Capture the cell that displays the provided text and extract its (x, y) central coordinate. 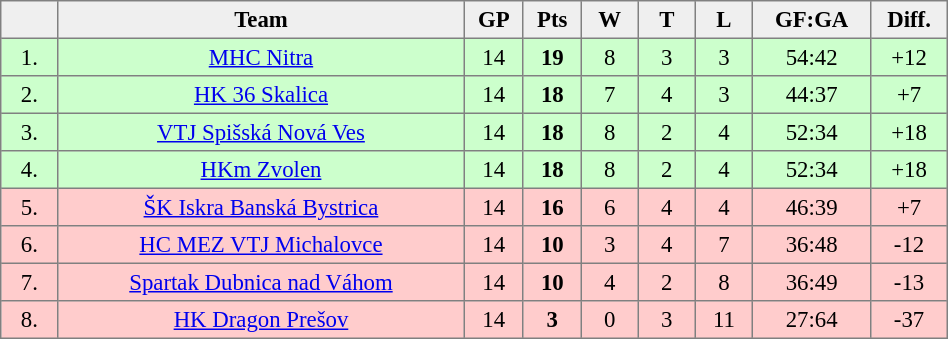
HK 36 Skalica (261, 95)
HKm Zvolen (261, 170)
3. (30, 132)
36:48 (811, 245)
VTJ Spišská Nová Ves (261, 132)
16 (552, 207)
7. (30, 282)
5. (30, 207)
Pts (552, 20)
36:49 (811, 282)
MHC Nitra (261, 57)
27:64 (811, 320)
HK Dragon Prešov (261, 320)
1. (30, 57)
0 (610, 320)
46:39 (811, 207)
4. (30, 170)
2. (30, 95)
-37 (909, 320)
54:42 (811, 57)
8. (30, 320)
Team (261, 20)
44:37 (811, 95)
L (724, 20)
19 (552, 57)
GF:GA (811, 20)
-13 (909, 282)
+12 (909, 57)
6. (30, 245)
6 (610, 207)
11 (724, 320)
ŠK Iskra Banská Bystrica (261, 207)
T (666, 20)
Spartak Dubnica nad Váhom (261, 282)
Diff. (909, 20)
HC MEZ VTJ Michalovce (261, 245)
W (610, 20)
GP (494, 20)
-12 (909, 245)
